Locate the cell with the specified text and output its [X, Y] center coordinate. 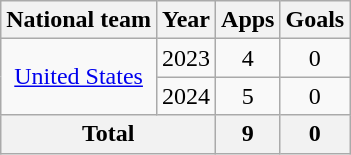
Goals [315, 20]
National team [79, 20]
Year [186, 20]
2024 [186, 96]
United States [79, 77]
Total [108, 134]
Apps [248, 20]
4 [248, 58]
9 [248, 134]
2023 [186, 58]
5 [248, 96]
